Output the [x, y] coordinate of the center of the cell containing the given text.  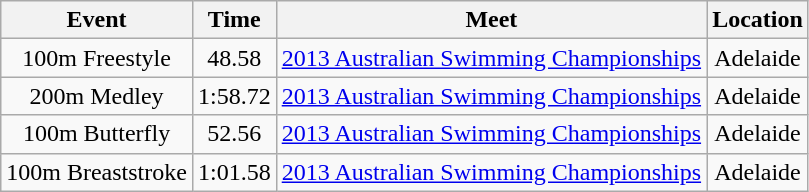
Meet [491, 20]
48.58 [234, 58]
1:58.72 [234, 96]
100m Butterfly [97, 134]
1:01.58 [234, 172]
Time [234, 20]
52.56 [234, 134]
100m Breaststroke [97, 172]
Location [758, 20]
Event [97, 20]
100m Freestyle [97, 58]
200m Medley [97, 96]
